Return (x, y) of the center of cell containing provided text 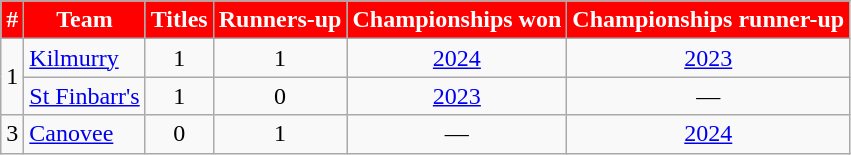
Titles (179, 20)
# (12, 20)
Championships runner-up (708, 20)
Runners-up (280, 20)
Team (84, 20)
St Finbarr's (84, 96)
Championships won (457, 20)
Canovee (84, 134)
Kilmurry (84, 58)
3 (12, 134)
